Return the [x, y] coordinate for the center point of the cell that contains the specified text.  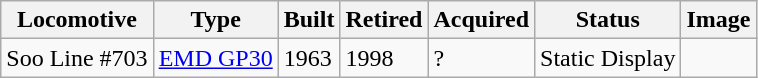
Acquired [482, 20]
Image [718, 20]
Status [608, 20]
1998 [384, 58]
Soo Line #703 [77, 58]
? [482, 58]
EMD GP30 [216, 58]
Type [216, 20]
Locomotive [77, 20]
Retired [384, 20]
Static Display [608, 58]
Built [309, 20]
1963 [309, 58]
